Pinpoint the cell where the given text exists, returning its [X, Y] midpoint coordinate. 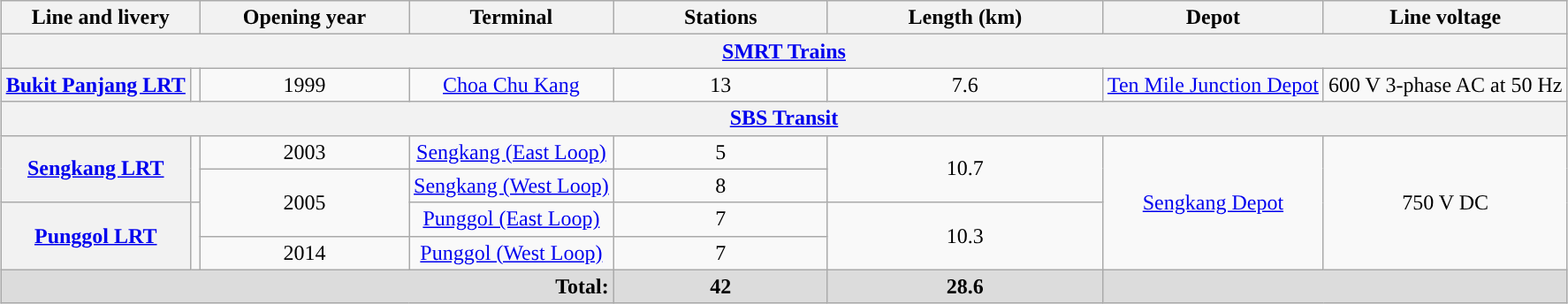
Sengkang (East Loop) [512, 152]
8 [720, 186]
Punggol LRT [95, 236]
1999 [304, 85]
2005 [304, 202]
Total: [308, 286]
Stations [720, 18]
2014 [304, 253]
750 V DC [1444, 202]
Length (km) [965, 18]
Opening year [304, 18]
SBS Transit [784, 118]
Ten Mile Junction Depot [1213, 85]
600 V 3-phase AC at 50 Hz [1444, 85]
Bukit Panjang LRT [95, 85]
2003 [304, 152]
Line and livery [101, 18]
10.7 [965, 169]
13 [720, 85]
Sengkang (West Loop) [512, 186]
7.6 [965, 85]
Punggol (West Loop) [512, 253]
Terminal [512, 18]
Punggol (East Loop) [512, 219]
Depot [1213, 18]
SMRT Trains [784, 51]
Line voltage [1444, 18]
28.6 [965, 286]
42 [720, 286]
5 [720, 152]
Sengkang LRT [95, 169]
10.3 [965, 236]
Sengkang Depot [1213, 202]
Choa Chu Kang [512, 85]
